Locate the cell with the specified text and output its (x, y) center coordinate. 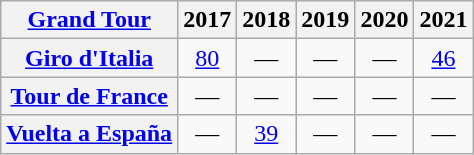
Vuelta a España (90, 134)
80 (208, 58)
39 (266, 134)
Giro d'Italia (90, 58)
2018 (266, 20)
46 (444, 58)
2017 (208, 20)
2020 (384, 20)
Tour de France (90, 96)
Grand Tour (90, 20)
2021 (444, 20)
2019 (326, 20)
